Identify which cell holds the provided text, then report its (X, Y) central coordinate. 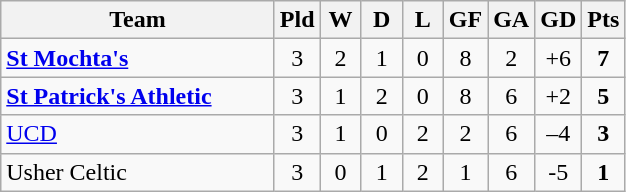
St Mochta's (138, 58)
–4 (558, 134)
L (422, 20)
Pld (297, 20)
Pts (604, 20)
UCD (138, 134)
St Patrick's Athletic (138, 96)
GF (465, 20)
D (382, 20)
Team (138, 20)
7 (604, 58)
W (340, 20)
-5 (558, 172)
Usher Celtic (138, 172)
+6 (558, 58)
5 (604, 96)
GD (558, 20)
+2 (558, 96)
GA (512, 20)
